Identify which cell holds the provided text, then report its [X, Y] central coordinate. 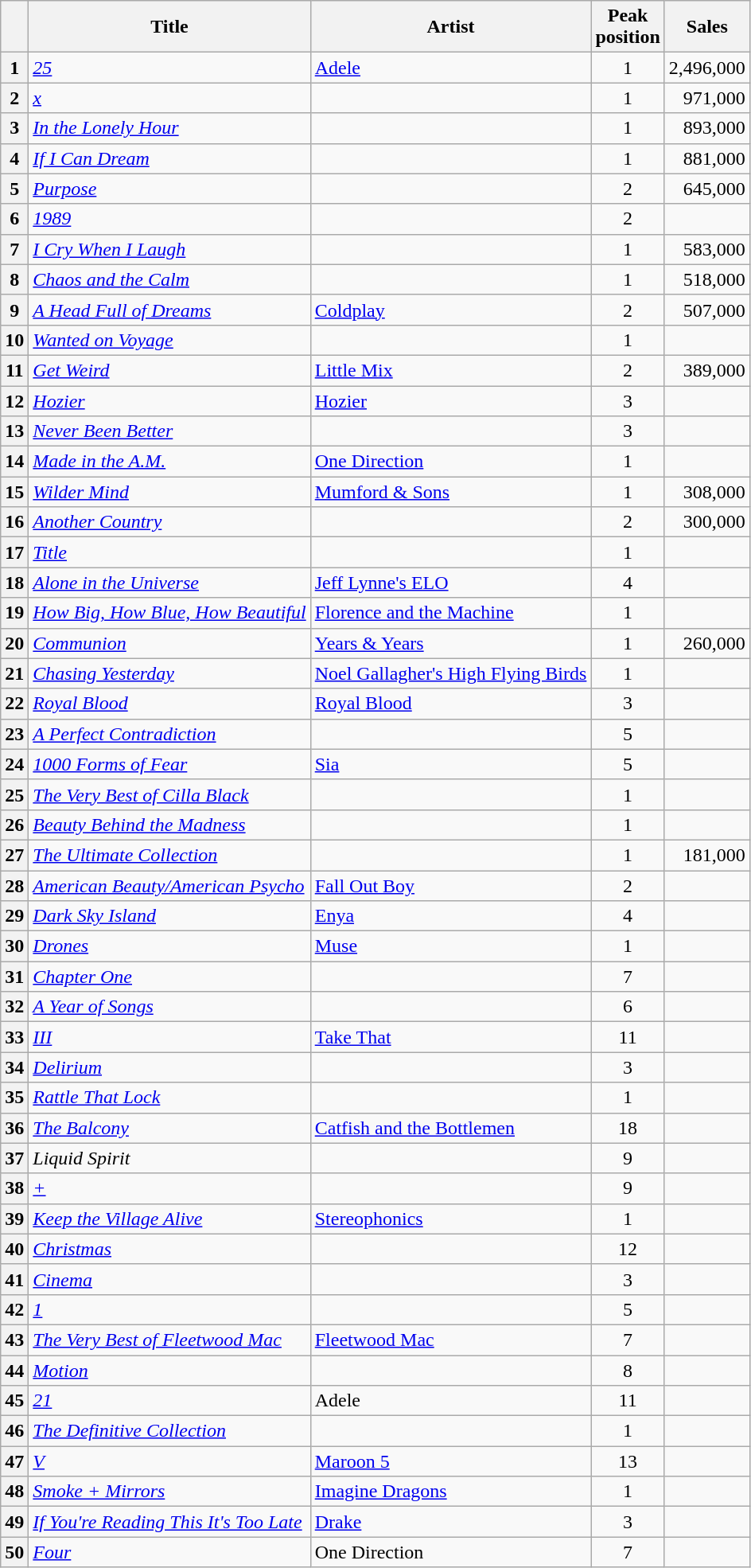
15 [14, 492]
50 [14, 1552]
Four [169, 1552]
+ [169, 1188]
A Year of Songs [169, 1007]
33 [14, 1037]
Keep the Village Alive [169, 1219]
38 [14, 1188]
In the Lonely Hour [169, 128]
Drake [450, 1522]
x [169, 98]
47 [14, 1461]
23 [14, 734]
Purpose [169, 189]
American Beauty/American Psycho [169, 886]
10 [14, 340]
2,496,000 [706, 68]
14 [14, 462]
The Very Best of Fleetwood Mac [169, 1340]
Take That [450, 1037]
Wilder Mind [169, 492]
The Definitive Collection [169, 1431]
Little Mix [450, 370]
24 [14, 764]
27 [14, 855]
Stereophonics [450, 1219]
34 [14, 1067]
Made in the A.M. [169, 462]
If You're Reading This It's Too Late [169, 1522]
1000 Forms of Fear [169, 764]
518,000 [706, 279]
Enya [450, 916]
Never Been Better [169, 431]
31 [14, 977]
28 [14, 886]
35 [14, 1098]
42 [14, 1309]
Chasing Yesterday [169, 673]
30 [14, 946]
A Perfect Contradiction [169, 734]
V [169, 1461]
40 [14, 1249]
Coldplay [450, 310]
The Balcony [169, 1128]
43 [14, 1340]
39 [14, 1219]
III [169, 1037]
Florence and the Machine [450, 613]
Muse [450, 946]
Delirium [169, 1067]
260,000 [706, 643]
Jeff Lynne's ELO [450, 583]
389,000 [706, 370]
507,000 [706, 310]
Mumford & Sons [450, 492]
Christmas [169, 1249]
893,000 [706, 128]
Sia [450, 764]
Maroon 5 [450, 1461]
Peakposition [628, 27]
16 [14, 522]
Rattle That Lock [169, 1098]
583,000 [706, 249]
Noel Gallagher's High Flying Birds [450, 673]
Cinema [169, 1279]
If I Can Dream [169, 158]
29 [14, 916]
Smoke + Mirrors [169, 1492]
Dark Sky Island [169, 916]
41 [14, 1279]
17 [14, 552]
Liquid Spirit [169, 1158]
48 [14, 1492]
46 [14, 1431]
The Very Best of Cilla Black [169, 794]
1989 [169, 219]
I Cry When I Laugh [169, 249]
36 [14, 1128]
Fleetwood Mac [450, 1340]
49 [14, 1522]
Fall Out Boy [450, 886]
45 [14, 1401]
19 [14, 613]
Imagine Dragons [450, 1492]
308,000 [706, 492]
Sales [706, 27]
Chaos and the Calm [169, 279]
881,000 [706, 158]
Chapter One [169, 977]
A Head Full of Dreams [169, 310]
26 [14, 825]
Get Weird [169, 370]
Motion [169, 1370]
Wanted on Voyage [169, 340]
22 [14, 704]
37 [14, 1158]
32 [14, 1007]
300,000 [706, 522]
Beauty Behind the Madness [169, 825]
Catfish and the Bottlemen [450, 1128]
181,000 [706, 855]
Drones [169, 946]
Artist [450, 27]
20 [14, 643]
Years & Years [450, 643]
How Big, How Blue, How Beautiful [169, 613]
Communion [169, 643]
971,000 [706, 98]
Another Country [169, 522]
Alone in the Universe [169, 583]
44 [14, 1370]
645,000 [706, 189]
The Ultimate Collection [169, 855]
